Scan for the cell matching the given text and deliver its [X, Y] coordinate at center. 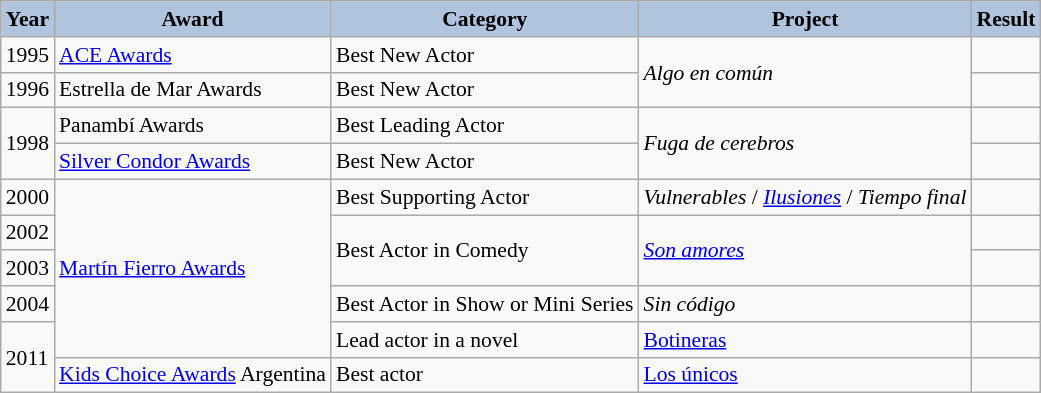
2011 [28, 358]
1995 [28, 55]
Fuga de cerebros [806, 144]
2004 [28, 304]
Algo en común [806, 72]
Los únicos [806, 375]
Project [806, 19]
Sin código [806, 304]
Result [1006, 19]
Best Actor in Comedy [485, 250]
Best actor [485, 375]
Kids Choice Awards Argentina [192, 375]
2003 [28, 269]
1998 [28, 144]
Martín Fierro Awards [192, 268]
Silver Condor Awards [192, 162]
Category [485, 19]
Botineras [806, 340]
1996 [28, 90]
Lead actor in a novel [485, 340]
Best Supporting Actor [485, 197]
2002 [28, 233]
ACE Awards [192, 55]
Best Leading Actor [485, 126]
Estrella de Mar Awards [192, 90]
Son amores [806, 250]
Best Actor in Show or Mini Series [485, 304]
Year [28, 19]
Vulnerables / Ilusiones / Tiempo final [806, 197]
2000 [28, 197]
Award [192, 19]
Panambí Awards [192, 126]
